Return (x, y) of the center of cell containing provided text 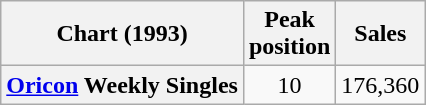
176,360 (380, 85)
Sales (380, 34)
Oricon Weekly Singles (122, 85)
Chart (1993) (122, 34)
Peakposition (289, 34)
10 (289, 85)
